Scan for the cell matching the given text and deliver its [X, Y] coordinate at center. 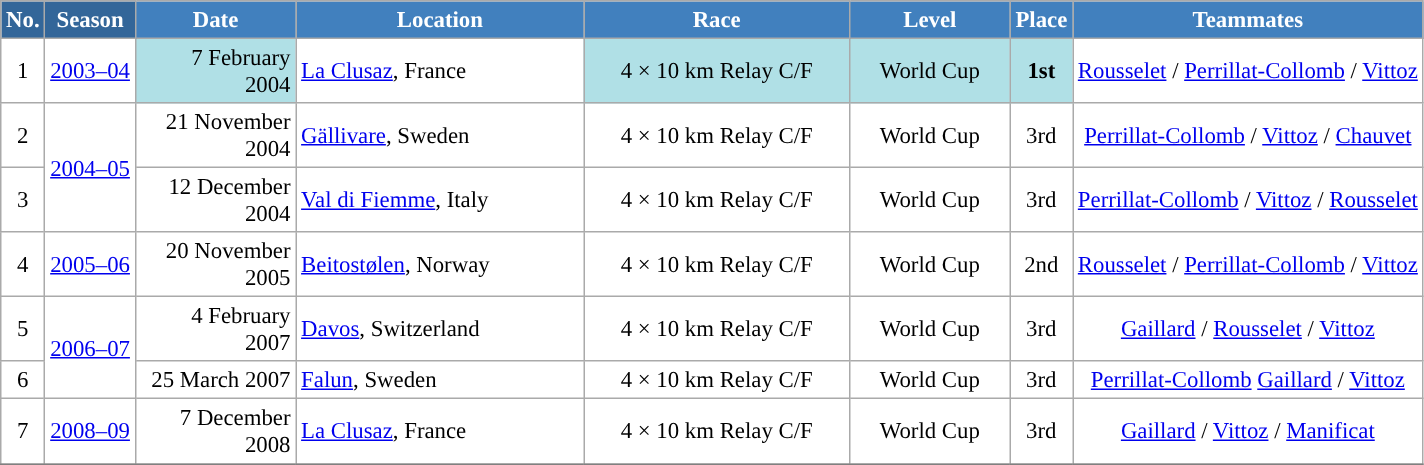
5 [23, 330]
2005–06 [90, 264]
Gaillard / Rousselet / Vittoz [1248, 330]
2 [23, 136]
21 November 2004 [216, 136]
Level [930, 20]
Beitostølen, Norway [440, 264]
Val di Fiemme, Italy [440, 200]
2004–05 [90, 168]
7 February 2004 [216, 72]
2nd [1041, 264]
Gällivare, Sweden [440, 136]
2008–09 [90, 432]
7 [23, 432]
20 November 2005 [216, 264]
Perrillat-Collomb / Vittoz / Rousselet [1248, 200]
25 March 2007 [216, 381]
1st [1041, 72]
Place [1041, 20]
1 [23, 72]
12 December 2004 [216, 200]
7 December 2008 [216, 432]
Teammates [1248, 20]
Perrillat-Collomb Gaillard / Vittoz [1248, 381]
Race [717, 20]
Gaillard / Vittoz / Manificat [1248, 432]
3 [23, 200]
Perrillat-Collomb / Vittoz / Chauvet [1248, 136]
Season [90, 20]
No. [23, 20]
4 February 2007 [216, 330]
Falun, Sweden [440, 381]
6 [23, 381]
Date [216, 20]
2006–07 [90, 348]
4 [23, 264]
2003–04 [90, 72]
Davos, Switzerland [440, 330]
Location [440, 20]
